Capture the cell that displays the provided text and extract its [X, Y] central coordinate. 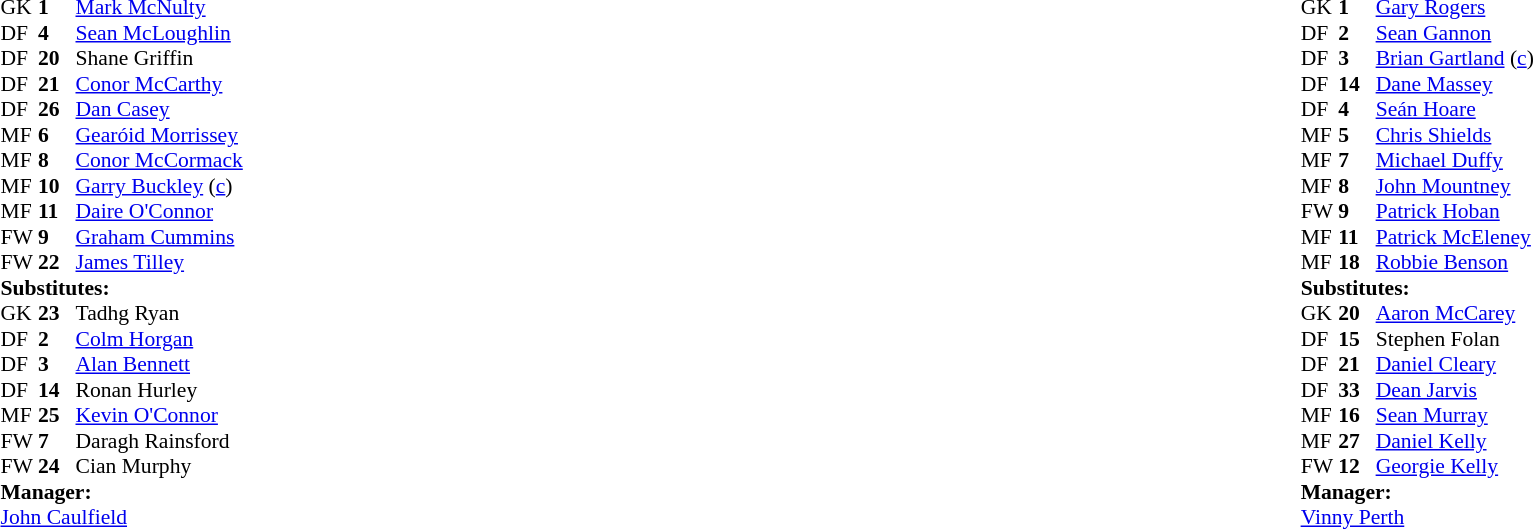
33 [1357, 390]
Gearóid Morrissey [160, 135]
Sean McLoughlin [160, 33]
James Tilley [160, 263]
Conor McCormack [160, 161]
Manager: [121, 492]
Alan Bennett [160, 365]
23 [57, 313]
26 [57, 109]
Dan Casey [160, 109]
Ronan Hurley [160, 390]
16 [1357, 415]
Kevin O'Connor [160, 415]
Substitutes: [121, 288]
27 [1357, 441]
12 [1357, 467]
Conor McCarthy [160, 84]
Shane Griffin [160, 59]
Graham Cummins [160, 237]
18 [1357, 263]
22 [57, 263]
5 [1357, 135]
25 [57, 415]
Daire O'Connor [160, 211]
Cian Murphy [160, 467]
Daragh Rainsford [160, 441]
15 [1357, 339]
24 [57, 467]
Tadhg Ryan [160, 313]
6 [57, 135]
Garry Buckley (c) [160, 186]
Colm Horgan [160, 339]
10 [57, 186]
